Search for the cell housing the specified text and yield its [X, Y] center coordinate. 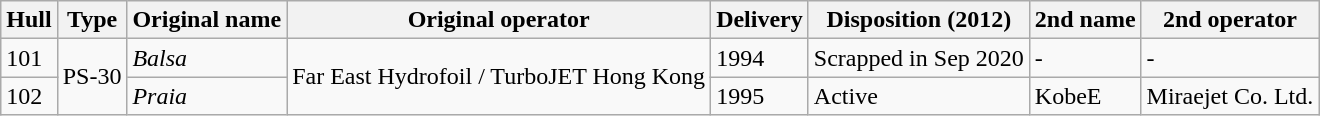
102 [29, 96]
KobeE [1085, 96]
Delivery [760, 20]
Disposition (2012) [918, 20]
101 [29, 58]
1995 [760, 96]
2nd name [1085, 20]
Original operator [499, 20]
1994 [760, 58]
Hull [29, 20]
Type [92, 20]
Far East Hydrofoil / TurboJET Hong Kong [499, 77]
2nd operator [1230, 20]
Scrapped in Sep 2020 [918, 58]
Balsa [207, 58]
Praia [207, 96]
Original name [207, 20]
Miraejet Co. Ltd. [1230, 96]
Active [918, 96]
PS-30 [92, 77]
